Identify which cell holds the provided text, then report its (X, Y) central coordinate. 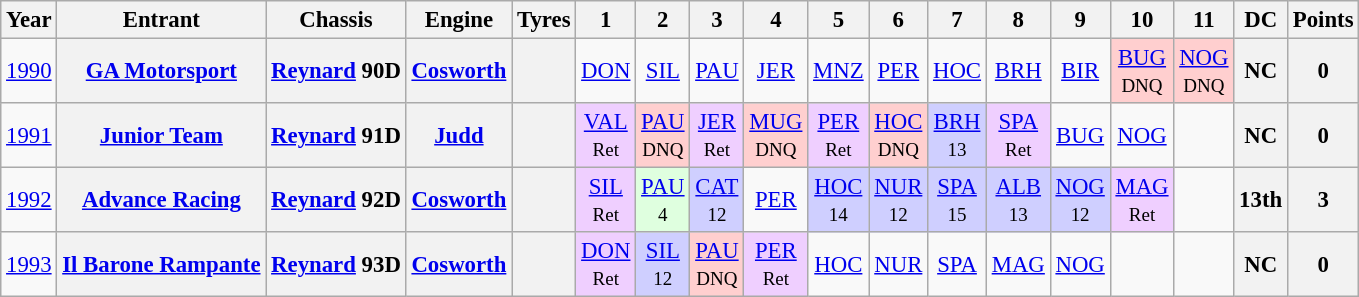
1993 (29, 264)
SPA15 (958, 200)
NOGDNQ (1204, 72)
5 (838, 20)
NUR (898, 264)
Advance Racing (162, 200)
9 (1080, 20)
Reynard 91D (336, 136)
6 (898, 20)
Reynard 92D (336, 200)
Reynard 90D (336, 72)
SIL12 (663, 264)
13th (1261, 200)
8 (1018, 20)
Engine (459, 20)
Entrant (162, 20)
BRH13 (958, 136)
7 (958, 20)
1990 (29, 72)
BUG (1080, 136)
JERRet (717, 136)
SPA (958, 264)
SIL (663, 72)
ALB13 (1018, 200)
10 (1142, 20)
Points (1322, 20)
1992 (29, 200)
MUGDNQ (776, 136)
11 (1204, 20)
CAT12 (717, 200)
2 (663, 20)
BIR (1080, 72)
1991 (29, 136)
HOCDNQ (898, 136)
PAU4 (663, 200)
Reynard 93D (336, 264)
MNZ (838, 72)
MAGRet (1142, 200)
NUR12 (898, 200)
PAU (717, 72)
4 (776, 20)
MAG (1018, 264)
VALRet (606, 136)
GA Motorsport (162, 72)
BUGDNQ (1142, 72)
DON (606, 72)
NOG12 (1080, 200)
HOC14 (838, 200)
Year (29, 20)
Il Barone Rampante (162, 264)
SPARet (1018, 136)
Judd (459, 136)
Junior Team (162, 136)
1 (606, 20)
Tyres (544, 20)
DONRet (606, 264)
Chassis (336, 20)
BRH (1018, 72)
DC (1261, 20)
JER (776, 72)
SILRet (606, 200)
